Search for the cell housing the specified text and yield its (X, Y) center coordinate. 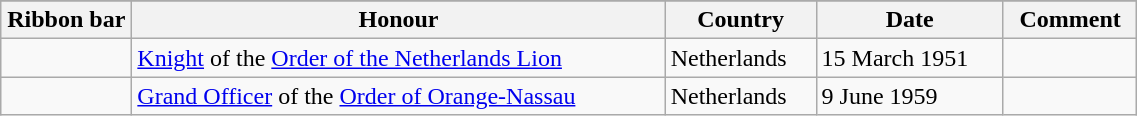
Ribbon bar (66, 20)
Grand Officer of the Order of Orange-Nassau (398, 96)
15 March 1951 (910, 58)
Date (910, 20)
Country (740, 20)
Honour (398, 20)
9 June 1959 (910, 96)
Comment (1070, 20)
Knight of the Order of the Netherlands Lion (398, 58)
